Identify which cell holds the provided text, then report its (x, y) central coordinate. 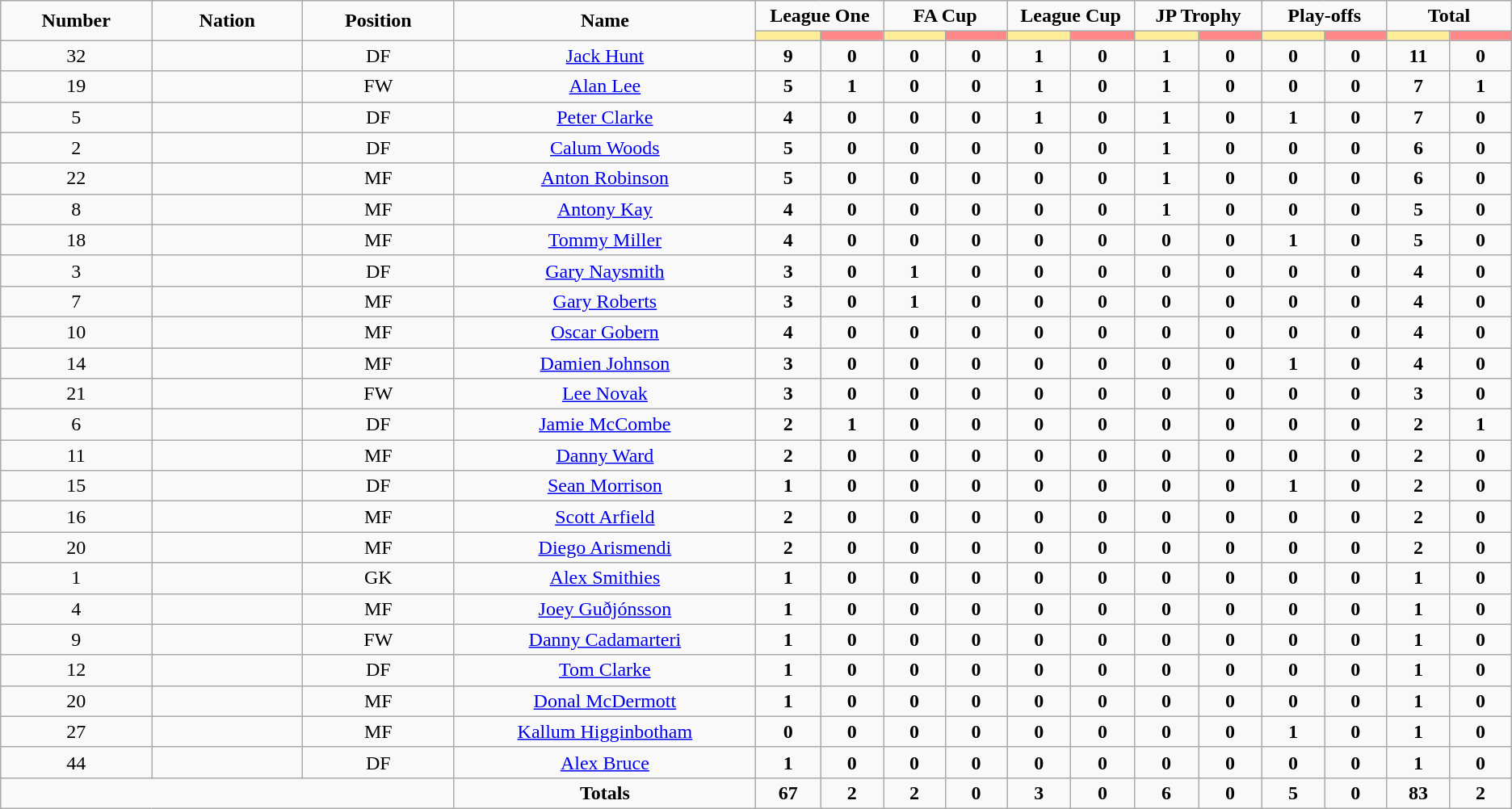
Alan Lee (605, 86)
Totals (605, 793)
44 (76, 762)
21 (76, 394)
Gary Naysmith (605, 270)
Lee Novak (605, 394)
Gary Roberts (605, 301)
FA Cup (945, 16)
League One (820, 16)
Calum Woods (605, 148)
18 (76, 240)
Jamie McCombe (605, 425)
JP Trophy (1199, 16)
67 (788, 793)
27 (76, 731)
Peter Clarke (605, 117)
83 (1418, 793)
League Cup (1071, 16)
Tommy Miller (605, 240)
16 (76, 517)
Antony Kay (605, 209)
Alex Bruce (605, 762)
32 (76, 56)
Tom Clarke (605, 670)
8 (76, 209)
Jack Hunt (605, 56)
Sean Morrison (605, 486)
Damien Johnson (605, 363)
Kallum Higginbotham (605, 731)
22 (76, 178)
GK (378, 578)
Play-offs (1325, 16)
Nation (228, 21)
Danny Cadamarteri (605, 639)
10 (76, 332)
Position (378, 21)
15 (76, 486)
Oscar Gobern (605, 332)
12 (76, 670)
Scott Arfield (605, 517)
Number (76, 21)
14 (76, 363)
Name (605, 21)
Joey Guðjónsson (605, 609)
Total (1449, 16)
Alex Smithies (605, 578)
19 (76, 86)
Danny Ward (605, 455)
Anton Robinson (605, 178)
Diego Arismendi (605, 547)
Donal McDermott (605, 701)
